Return the (X, Y) coordinate for the center point of the cell that contains the specified text.  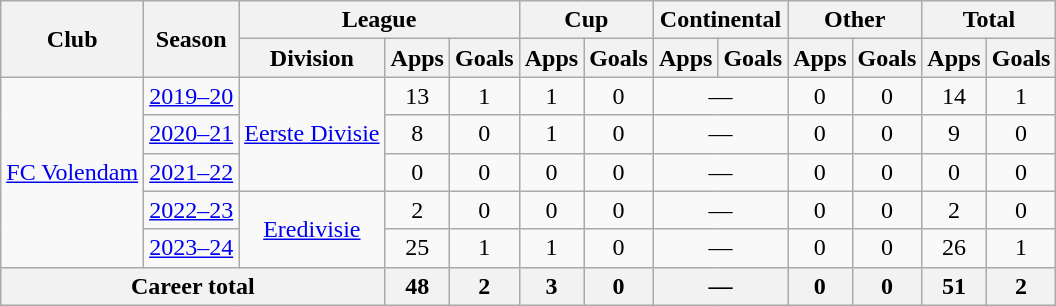
2021–22 (192, 172)
25 (417, 248)
51 (954, 286)
9 (954, 134)
Continental (720, 20)
2022–23 (192, 210)
Cup (586, 20)
Career total (193, 286)
Division (312, 58)
Season (192, 39)
48 (417, 286)
Club (72, 39)
Total (989, 20)
14 (954, 96)
Eredivisie (312, 229)
League (380, 20)
2020–21 (192, 134)
8 (417, 134)
Other (855, 20)
2023–24 (192, 248)
Eerste Divisie (312, 134)
FC Volendam (72, 172)
26 (954, 248)
3 (551, 286)
13 (417, 96)
2019–20 (192, 96)
